Identify which cell holds the provided text, then report its [x, y] central coordinate. 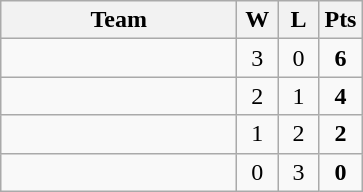
Team [119, 20]
W [258, 20]
L [298, 20]
Pts [340, 20]
6 [340, 58]
4 [340, 96]
